Scan for the cell matching the given text and deliver its [X, Y] coordinate at center. 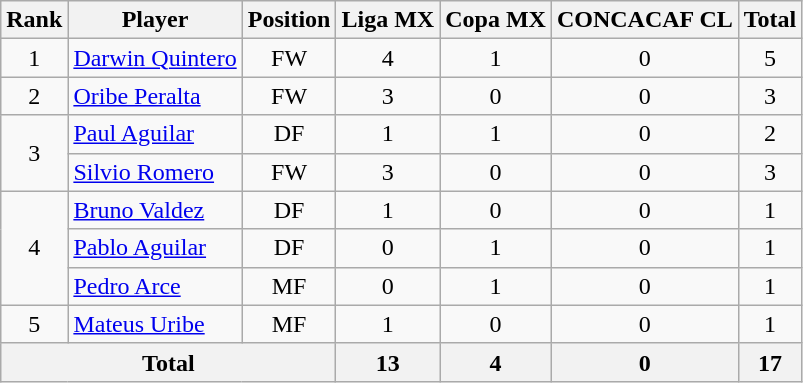
Player [155, 20]
Pedro Arce [155, 286]
Mateus Uribe [155, 324]
Bruno Valdez [155, 210]
Copa MX [496, 20]
13 [388, 362]
CONCACAF CL [644, 20]
Liga MX [388, 20]
Darwin Quintero [155, 58]
Silvio Romero [155, 172]
Pablo Aguilar [155, 248]
Position [289, 20]
17 [770, 362]
Rank [34, 20]
Paul Aguilar [155, 134]
Oribe Peralta [155, 96]
